For the text-containing cell, return its midpoint in (X, Y) coordinate format. 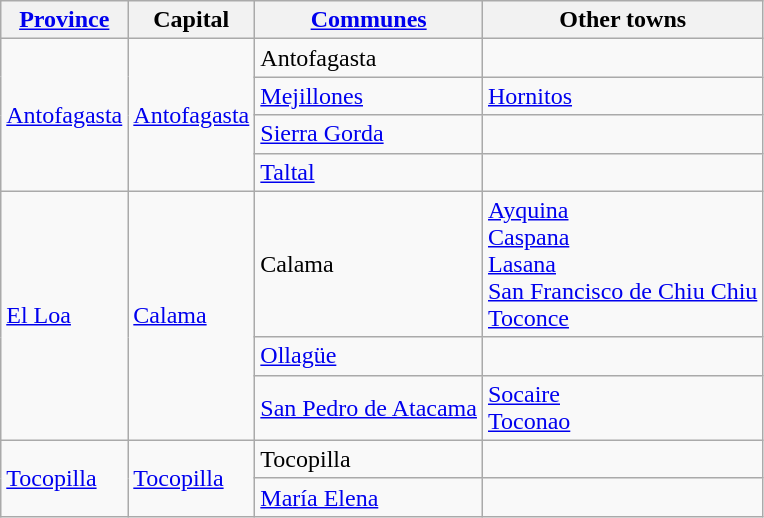
Communes (369, 20)
Mejillones (369, 96)
Ollagüe (369, 356)
Taltal (369, 172)
Province (64, 20)
AyquinaCaspanaLasanaSan Francisco de Chiu ChiuToconce (622, 264)
San Pedro de Atacama (369, 408)
Other towns (622, 20)
SocaireToconao (622, 408)
Hornitos (622, 96)
El Loa (64, 316)
Capital (192, 20)
María Elena (369, 497)
Sierra Gorda (369, 134)
